Search for the cell housing the specified text and yield its [x, y] center coordinate. 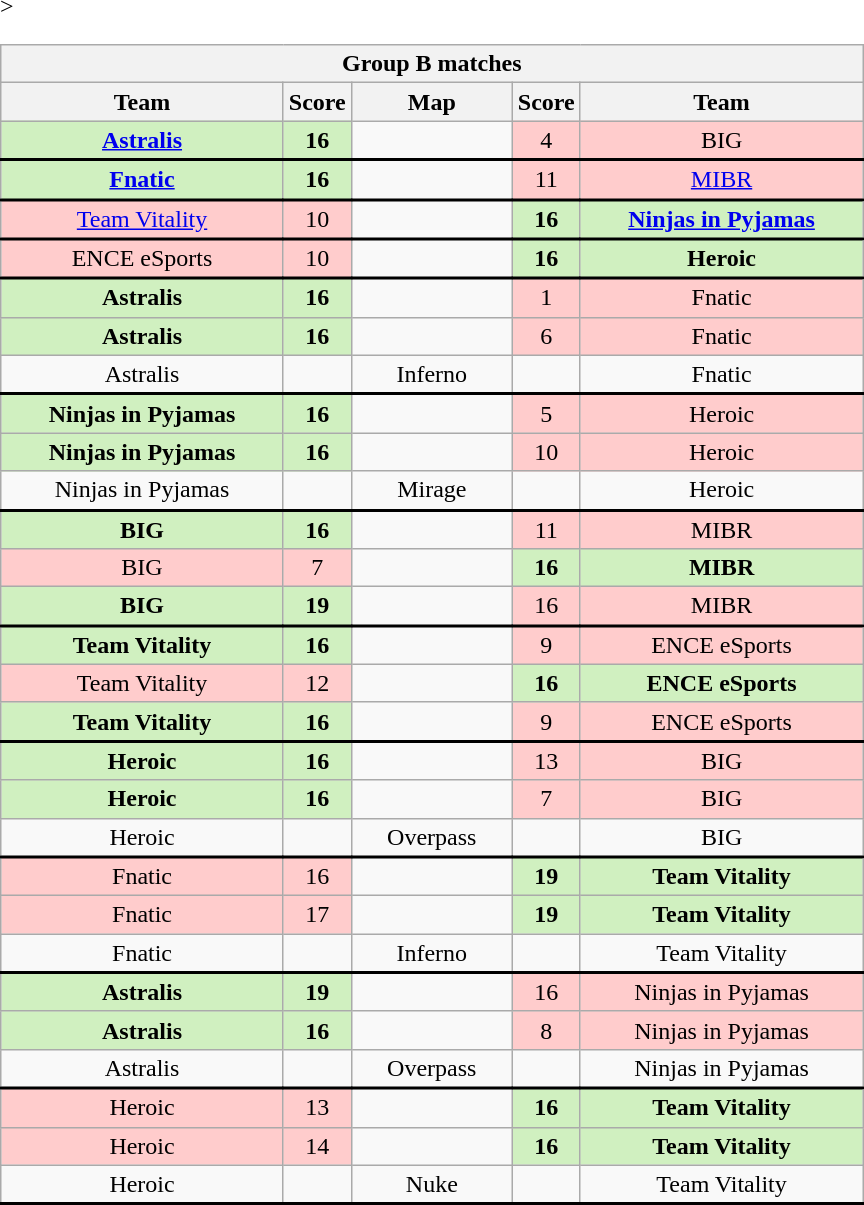
12 [317, 683]
1 [546, 298]
Map [432, 102]
Mirage [432, 490]
6 [546, 336]
4 [546, 140]
8 [546, 1030]
14 [317, 1146]
17 [317, 915]
Group B matches [432, 64]
5 [546, 414]
Nuke [432, 1184]
